Extract the (x, y) coordinate from the center of the cell holding the provided text.  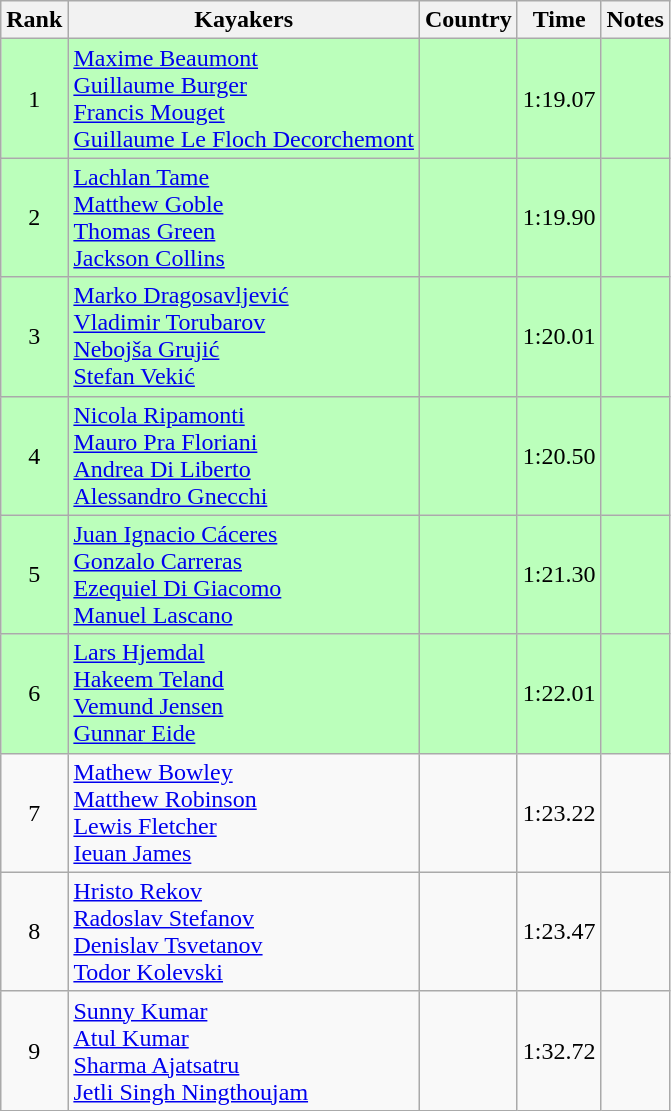
1:23.22 (559, 812)
5 (34, 574)
Mathew BowleyMatthew RobinsonLewis FletcherIeuan James (244, 812)
7 (34, 812)
Sunny KumarAtul KumarSharma AjatsatruJetli Singh Ningthoujam (244, 1050)
1:21.30 (559, 574)
4 (34, 456)
Juan Ignacio CáceresGonzalo CarrerasEzequiel Di GiacomoManuel Lascano (244, 574)
9 (34, 1050)
6 (34, 694)
Country (468, 20)
1:19.07 (559, 98)
Nicola RipamontiMauro Pra FlorianiAndrea Di LibertoAlessandro Gnecchi (244, 456)
Hristo RekovRadoslav StefanovDenislav TsvetanovTodor Kolevski (244, 932)
Rank (34, 20)
3 (34, 336)
2 (34, 218)
8 (34, 932)
Notes (635, 20)
Kayakers (244, 20)
1:22.01 (559, 694)
Lars HjemdalHakeem TelandVemund JensenGunnar Eide (244, 694)
1:19.90 (559, 218)
Maxime BeaumontGuillaume BurgerFrancis MougetGuillaume Le Floch Decorchemont (244, 98)
Lachlan TameMatthew GobleThomas GreenJackson Collins (244, 218)
Time (559, 20)
1:32.72 (559, 1050)
Marko DragosavljevićVladimir TorubarovNebojša GrujićStefan Vekić (244, 336)
1 (34, 98)
1:23.47 (559, 932)
1:20.01 (559, 336)
1:20.50 (559, 456)
